Extract the (X, Y) coordinate from the center of the cell holding the provided text.  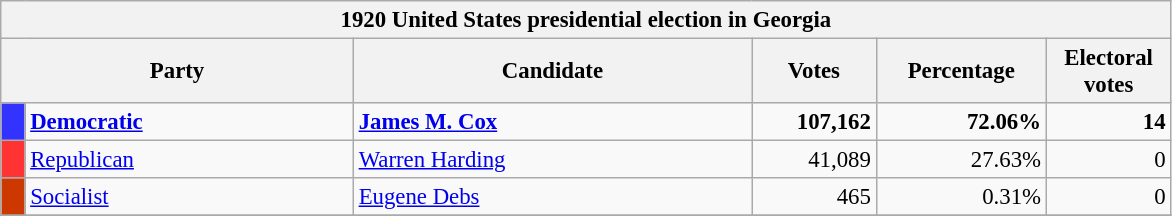
Party (178, 72)
1920 United States presidential election in Georgia (586, 20)
72.06% (961, 122)
Democratic (189, 122)
Candidate (552, 72)
41,089 (814, 160)
Warren Harding (552, 160)
Electoral votes (1108, 72)
27.63% (961, 160)
Votes (814, 72)
Percentage (961, 72)
107,162 (814, 122)
465 (814, 197)
Republican (189, 160)
14 (1108, 122)
0.31% (961, 197)
James M. Cox (552, 122)
Socialist (189, 197)
Eugene Debs (552, 197)
